Locate the cell with the specified text and output its [x, y] center coordinate. 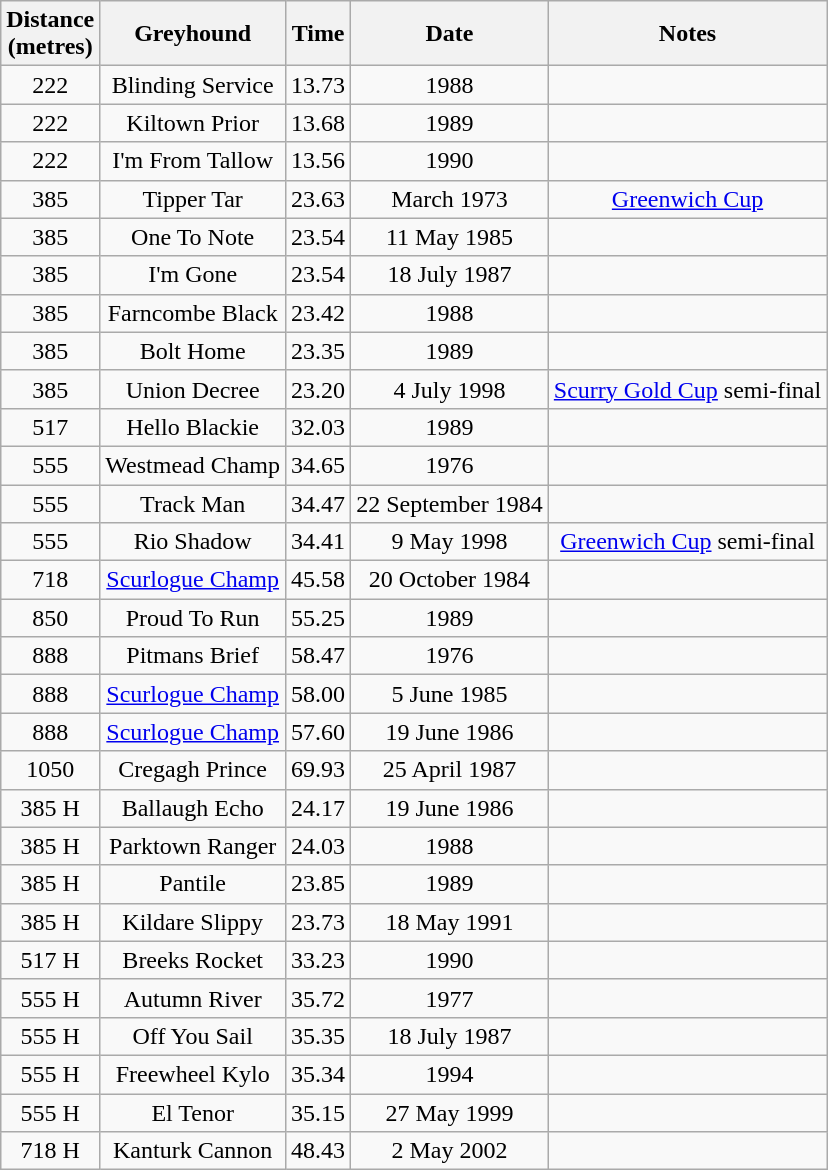
517 [50, 427]
35.34 [318, 1074]
Rio Shadow [193, 542]
One To Note [193, 237]
25 April 1987 [450, 770]
24.03 [318, 846]
48.43 [318, 1151]
58.47 [318, 656]
1977 [450, 998]
March 1973 [450, 199]
Date [450, 34]
Ballaugh Echo [193, 808]
2 May 2002 [450, 1151]
850 [50, 618]
Westmead Champ [193, 465]
I'm From Tallow [193, 161]
27 May 1999 [450, 1113]
34.65 [318, 465]
9 May 1998 [450, 542]
I'm Gone [193, 275]
13.68 [318, 123]
35.72 [318, 998]
24.17 [318, 808]
1050 [50, 770]
Union Decree [193, 389]
Tipper Tar [193, 199]
1994 [450, 1074]
11 May 1985 [450, 237]
58.00 [318, 694]
El Tenor [193, 1113]
23.20 [318, 389]
34.47 [318, 503]
32.03 [318, 427]
Farncombe Black [193, 313]
5 June 1985 [450, 694]
Notes [687, 34]
718 [50, 580]
35.15 [318, 1113]
Kiltown Prior [193, 123]
Kanturk Cannon [193, 1151]
Time [318, 34]
22 September 1984 [450, 503]
45.58 [318, 580]
Blinding Service [193, 85]
23.85 [318, 884]
Bolt Home [193, 351]
Cregagh Prince [193, 770]
35.35 [318, 1036]
Autumn River [193, 998]
Off You Sail [193, 1036]
57.60 [318, 732]
13.73 [318, 85]
33.23 [318, 960]
718 H [50, 1151]
Track Man [193, 503]
Greenwich Cup semi-final [687, 542]
34.41 [318, 542]
4 July 1998 [450, 389]
20 October 1984 [450, 580]
Proud To Run [193, 618]
23.42 [318, 313]
69.93 [318, 770]
517 H [50, 960]
23.35 [318, 351]
Distance(metres) [50, 34]
23.73 [318, 922]
13.56 [318, 161]
Hello Blackie [193, 427]
Scurry Gold Cup semi-final [687, 389]
Pantile [193, 884]
Freewheel Kylo [193, 1074]
Pitmans Brief [193, 656]
Greenwich Cup [687, 199]
Greyhound [193, 34]
Kildare Slippy [193, 922]
18 May 1991 [450, 922]
Breeks Rocket [193, 960]
23.63 [318, 199]
55.25 [318, 618]
Parktown Ranger [193, 846]
